Find where the given text appears and provide that cell's center as (x, y) coordinate. 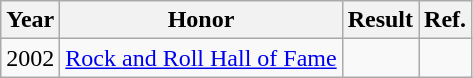
Ref. (446, 20)
Honor (201, 20)
Year (30, 20)
Rock and Roll Hall of Fame (201, 58)
Result (380, 20)
2002 (30, 58)
